Detect which cell encompasses the target text, then output its [X, Y] center coordinate. 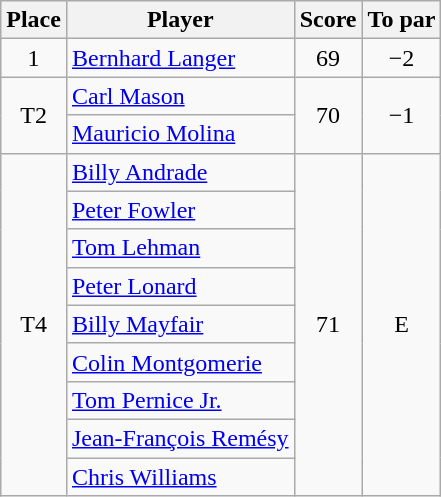
Colin Montgomerie [180, 362]
Tom Pernice Jr. [180, 400]
Billy Andrade [180, 172]
−2 [402, 58]
Carl Mason [180, 96]
Place [34, 20]
Player [180, 20]
70 [328, 115]
Chris Williams [180, 477]
69 [328, 58]
E [402, 324]
−1 [402, 115]
T2 [34, 115]
71 [328, 324]
1 [34, 58]
Tom Lehman [180, 248]
Billy Mayfair [180, 324]
Peter Lonard [180, 286]
Score [328, 20]
To par [402, 20]
Mauricio Molina [180, 134]
T4 [34, 324]
Peter Fowler [180, 210]
Jean-François Remésy [180, 438]
Bernhard Langer [180, 58]
